Capture the cell that displays the provided text and extract its [X, Y] central coordinate. 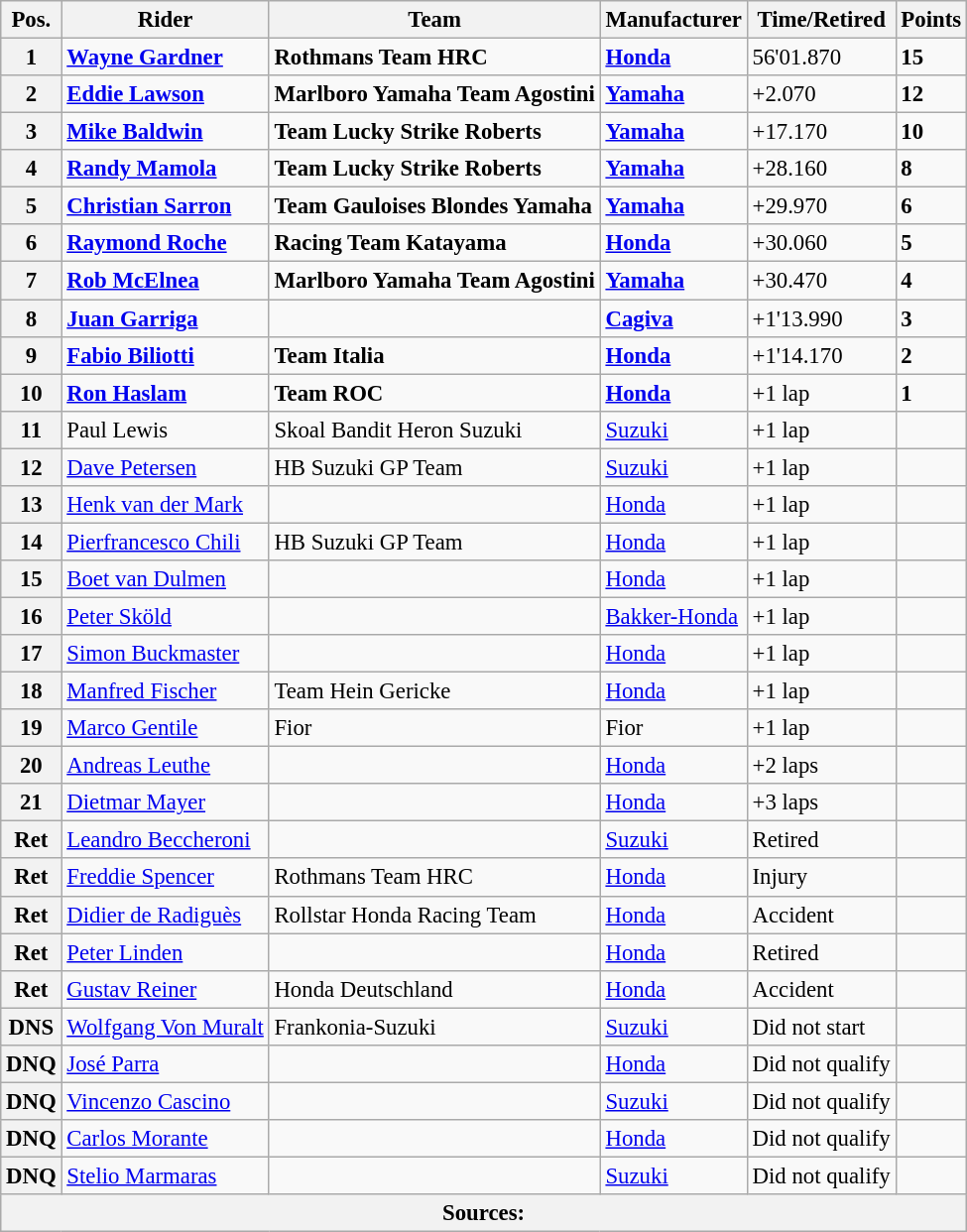
Manfred Fischer [165, 691]
Vincenzo Cascino [165, 1101]
19 [32, 728]
18 [32, 691]
+30.060 [821, 243]
Manufacturer [673, 20]
+2 laps [821, 766]
Randy Mamola [165, 169]
Racing Team Katayama [434, 243]
Pos. [32, 20]
Cagiva [673, 318]
Peter Linden [165, 952]
+30.470 [821, 281]
13 [32, 505]
Sources: [484, 1213]
Christian Sarron [165, 206]
Bakker-Honda [673, 616]
Freddie Spencer [165, 878]
Peter Sköld [165, 616]
+17.170 [821, 132]
Skoal Bandit Heron Suzuki [434, 430]
Marco Gentile [165, 728]
Henk van der Mark [165, 505]
21 [32, 802]
Carlos Morante [165, 1139]
Pierfrancesco Chili [165, 542]
Didier de Radiguès [165, 915]
Fabio Biliotti [165, 355]
Gustav Reiner [165, 989]
Eddie Lawson [165, 94]
Ron Haslam [165, 393]
José Parra [165, 1064]
DNS [32, 1027]
Raymond Roche [165, 243]
+2.070 [821, 94]
17 [32, 654]
+1'13.990 [821, 318]
+28.160 [821, 169]
9 [32, 355]
Andreas Leuthe [165, 766]
Rob McElnea [165, 281]
Dave Petersen [165, 467]
Paul Lewis [165, 430]
Juan Garriga [165, 318]
Team [434, 20]
20 [32, 766]
56'01.870 [821, 58]
14 [32, 542]
Simon Buckmaster [165, 654]
16 [32, 616]
+29.970 [821, 206]
Rider [165, 20]
11 [32, 430]
7 [32, 281]
Team Italia [434, 355]
Boet van Dulmen [165, 579]
Team Gauloises Blondes Yamaha [434, 206]
Injury [821, 878]
Did not start [821, 1027]
Stelio Marmaras [165, 1175]
+1'14.170 [821, 355]
Wolfgang Von Muralt [165, 1027]
Team ROC [434, 393]
Time/Retired [821, 20]
Frankonia-Suzuki [434, 1027]
Points [930, 20]
Rollstar Honda Racing Team [434, 915]
Team Hein Gericke [434, 691]
Mike Baldwin [165, 132]
Dietmar Mayer [165, 802]
Honda Deutschland [434, 989]
Leandro Beccheroni [165, 840]
+3 laps [821, 802]
Wayne Gardner [165, 58]
